Extract the (x, y) coordinate from the center of the cell holding the provided text.  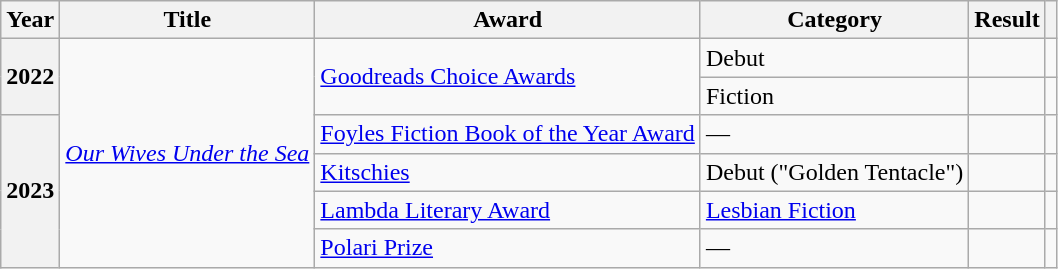
Foyles Fiction Book of the Year Award (508, 134)
Year (30, 20)
Debut (834, 58)
Category (834, 20)
Debut ("Golden Tentacle") (834, 172)
Lambda Literary Award (508, 210)
Award (508, 20)
Lesbian Fiction (834, 210)
2023 (30, 191)
Title (188, 20)
Polari Prize (508, 248)
Goodreads Choice Awards (508, 77)
2022 (30, 77)
Fiction (834, 96)
Our Wives Under the Sea (188, 153)
Kitschies (508, 172)
Result (1007, 20)
